Identify which cell holds the provided text, then report its [X, Y] central coordinate. 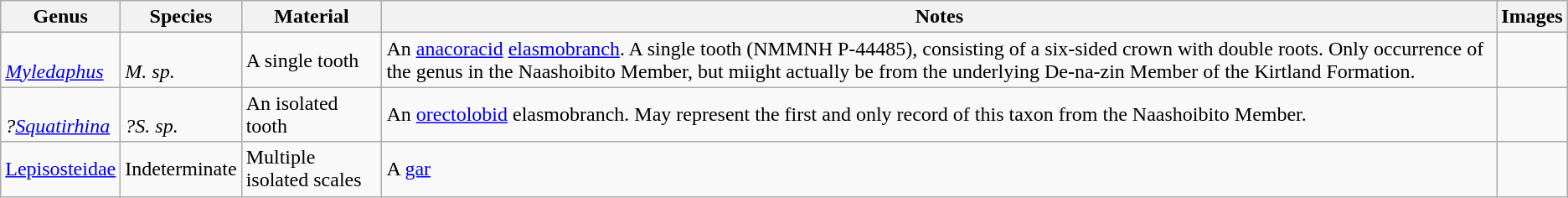
Notes [940, 17]
A gar [940, 169]
Indeterminate [181, 169]
M. sp. [181, 60]
Images [1532, 17]
An isolated tooth [312, 114]
Material [312, 17]
Multiple isolated scales [312, 169]
Myledaphus [60, 60]
Genus [60, 17]
Species [181, 17]
An orectolobid elasmobranch. May represent the first and only record of this taxon from the Naashoibito Member. [940, 114]
?Squatirhina [60, 114]
?S. sp. [181, 114]
Lepisosteidae [60, 169]
A single tooth [312, 60]
